Find where the given text appears and provide that cell's center as (X, Y) coordinate. 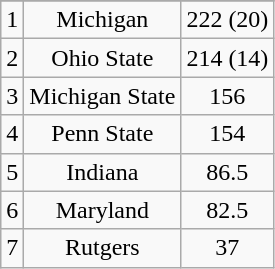
82.5 (228, 210)
Ohio State (102, 58)
6 (12, 210)
5 (12, 172)
86.5 (228, 172)
Indiana (102, 172)
Michigan (102, 20)
2 (12, 58)
7 (12, 248)
154 (228, 134)
3 (12, 96)
Penn State (102, 134)
214 (14) (228, 58)
Michigan State (102, 96)
156 (228, 96)
222 (20) (228, 20)
Rutgers (102, 248)
37 (228, 248)
Maryland (102, 210)
4 (12, 134)
1 (12, 20)
